Locate the cell with the specified text and output its [X, Y] center coordinate. 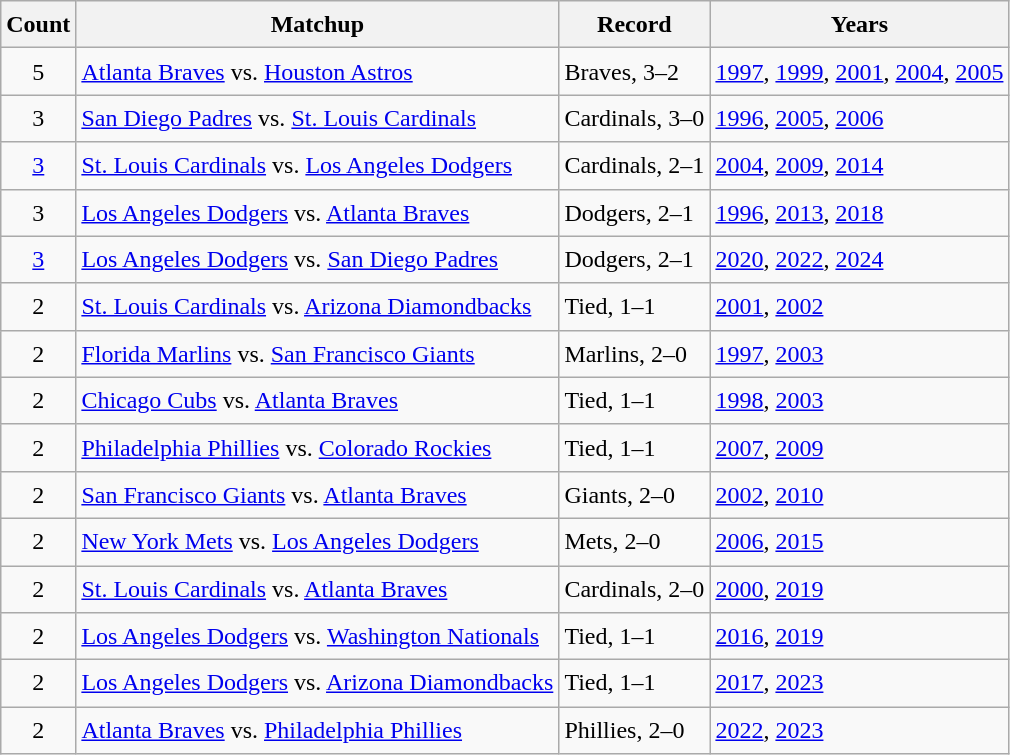
Phillies, 2–0 [634, 730]
2004, 2009, 2014 [860, 166]
Los Angeles Dodgers vs. Atlanta Braves [318, 212]
Atlanta Braves vs. Philadelphia Phillies [318, 730]
Philadelphia Phillies vs. Colorado Rockies [318, 448]
San Diego Padres vs. St. Louis Cardinals [318, 118]
Record [634, 24]
Braves, 3–2 [634, 72]
Count [38, 24]
5 [38, 72]
Florida Marlins vs. San Francisco Giants [318, 354]
St. Louis Cardinals vs. Arizona Diamondbacks [318, 306]
Cardinals, 3–0 [634, 118]
Giants, 2–0 [634, 494]
Los Angeles Dodgers vs. San Diego Padres [318, 260]
2000, 2019 [860, 590]
1996, 2013, 2018 [860, 212]
Cardinals, 2–0 [634, 590]
1997, 1999, 2001, 2004, 2005 [860, 72]
Los Angeles Dodgers vs. Arizona Diamondbacks [318, 684]
Marlins, 2–0 [634, 354]
1996, 2005, 2006 [860, 118]
San Francisco Giants vs. Atlanta Braves [318, 494]
2022, 2023 [860, 730]
1998, 2003 [860, 400]
2002, 2010 [860, 494]
Cardinals, 2–1 [634, 166]
Chicago Cubs vs. Atlanta Braves [318, 400]
2016, 2019 [860, 636]
2007, 2009 [860, 448]
Matchup [318, 24]
2006, 2015 [860, 542]
2001, 2002 [860, 306]
1997, 2003 [860, 354]
Atlanta Braves vs. Houston Astros [318, 72]
Years [860, 24]
2017, 2023 [860, 684]
2020, 2022, 2024 [860, 260]
New York Mets vs. Los Angeles Dodgers [318, 542]
St. Louis Cardinals vs. Atlanta Braves [318, 590]
St. Louis Cardinals vs. Los Angeles Dodgers [318, 166]
Mets, 2–0 [634, 542]
Los Angeles Dodgers vs. Washington Nationals [318, 636]
